Pinpoint the cell where the given text exists, returning its (x, y) midpoint coordinate. 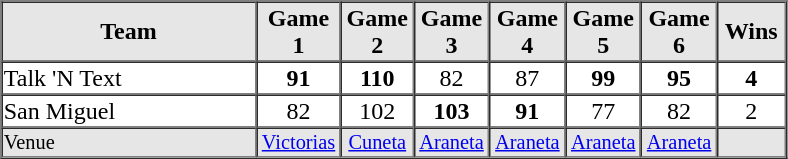
99 (603, 78)
Game 3 (452, 32)
Talk 'N Text (128, 78)
Team (128, 32)
Cuneta (378, 143)
Game 4 (527, 32)
Game 5 (603, 32)
2 (751, 110)
Game 2 (378, 32)
Venue (128, 143)
Wins (751, 32)
4 (751, 78)
77 (603, 110)
110 (378, 78)
103 (452, 110)
102 (378, 110)
San Miguel (128, 110)
Victorias (298, 143)
Game 6 (679, 32)
95 (679, 78)
87 (527, 78)
Game 1 (298, 32)
